Find where the given text appears and provide that cell's center as [x, y] coordinate. 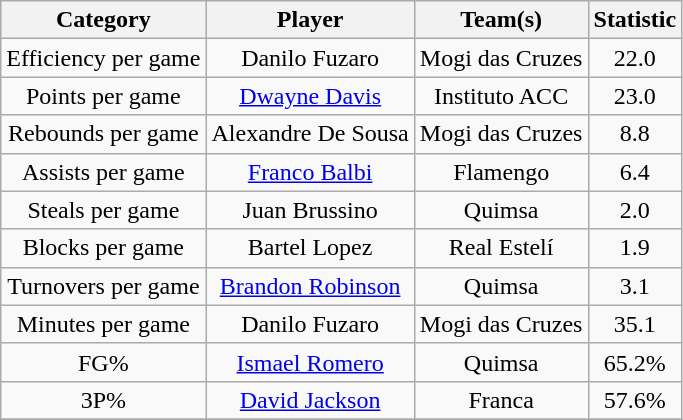
23.0 [635, 96]
Points per game [104, 96]
Player [310, 20]
Real Estelí [501, 248]
Instituto ACC [501, 96]
65.2% [635, 362]
Franca [501, 400]
Franco Balbi [310, 172]
6.4 [635, 172]
Minutes per game [104, 324]
FG% [104, 362]
Turnovers per game [104, 286]
1.9 [635, 248]
Flamengo [501, 172]
3.1 [635, 286]
Brandon Robinson [310, 286]
57.6% [635, 400]
22.0 [635, 58]
Rebounds per game [104, 134]
Alexandre De Sousa [310, 134]
Bartel Lopez [310, 248]
Juan Brussino [310, 210]
35.1 [635, 324]
3P% [104, 400]
Team(s) [501, 20]
Steals per game [104, 210]
Category [104, 20]
Statistic [635, 20]
2.0 [635, 210]
8.8 [635, 134]
Ismael Romero [310, 362]
Efficiency per game [104, 58]
David Jackson [310, 400]
Blocks per game [104, 248]
Assists per game [104, 172]
Dwayne Davis [310, 96]
